For the text-containing cell, return its midpoint in (X, Y) coordinate format. 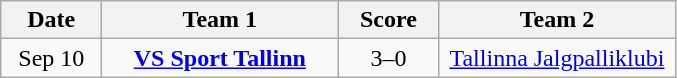
Team 2 (557, 20)
Score (388, 20)
VS Sport Tallinn (220, 58)
Sep 10 (52, 58)
Date (52, 20)
3–0 (388, 58)
Tallinna Jalgpalliklubi (557, 58)
Team 1 (220, 20)
